Pinpoint the cell where the given text exists, returning its [X, Y] midpoint coordinate. 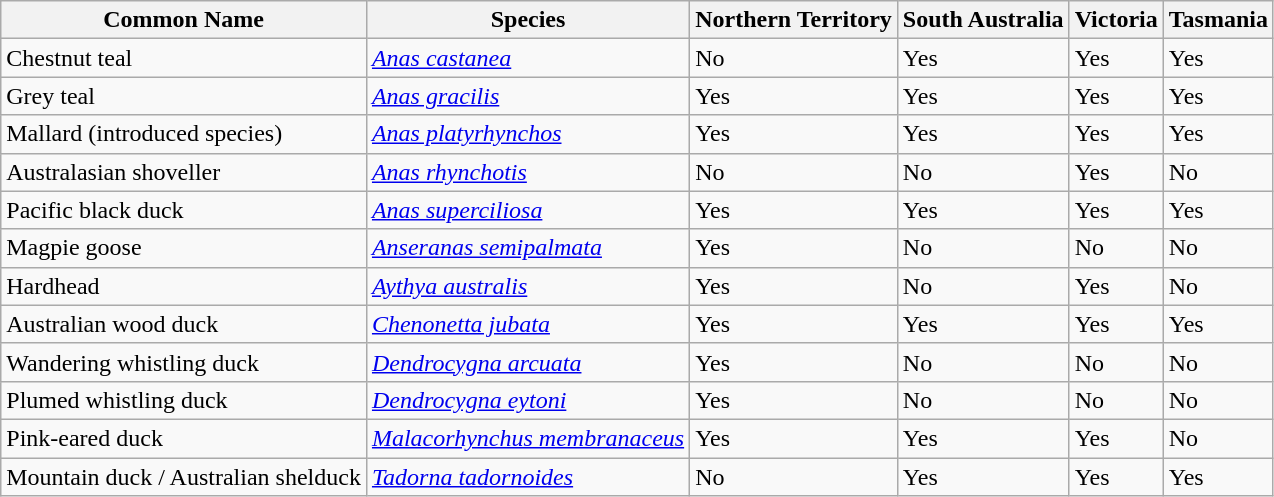
Australian wood duck [184, 324]
Mallard (introduced species) [184, 134]
Anas gracilis [528, 96]
Malacorhynchus membranaceus [528, 438]
Northern Territory [794, 20]
Tasmania [1218, 20]
Tadorna tadornoides [528, 477]
Magpie goose [184, 248]
Wandering whistling duck [184, 362]
Aythya australis [528, 286]
Anas platyrhynchos [528, 134]
Grey teal [184, 96]
Pink-eared duck [184, 438]
Australasian shoveller [184, 172]
Plumed whistling duck [184, 400]
Hardhead [184, 286]
South Australia [983, 20]
Species [528, 20]
Anseranas semipalmata [528, 248]
Dendrocygna arcuata [528, 362]
Mountain duck / Australian shelduck [184, 477]
Anas superciliosa [528, 210]
Chestnut teal [184, 58]
Dendrocygna eytoni [528, 400]
Victoria [1116, 20]
Pacific black duck [184, 210]
Anas castanea [528, 58]
Anas rhynchotis [528, 172]
Chenonetta jubata [528, 324]
Common Name [184, 20]
